Provide the [x, y] coordinate of the cell's center where the given text is located.  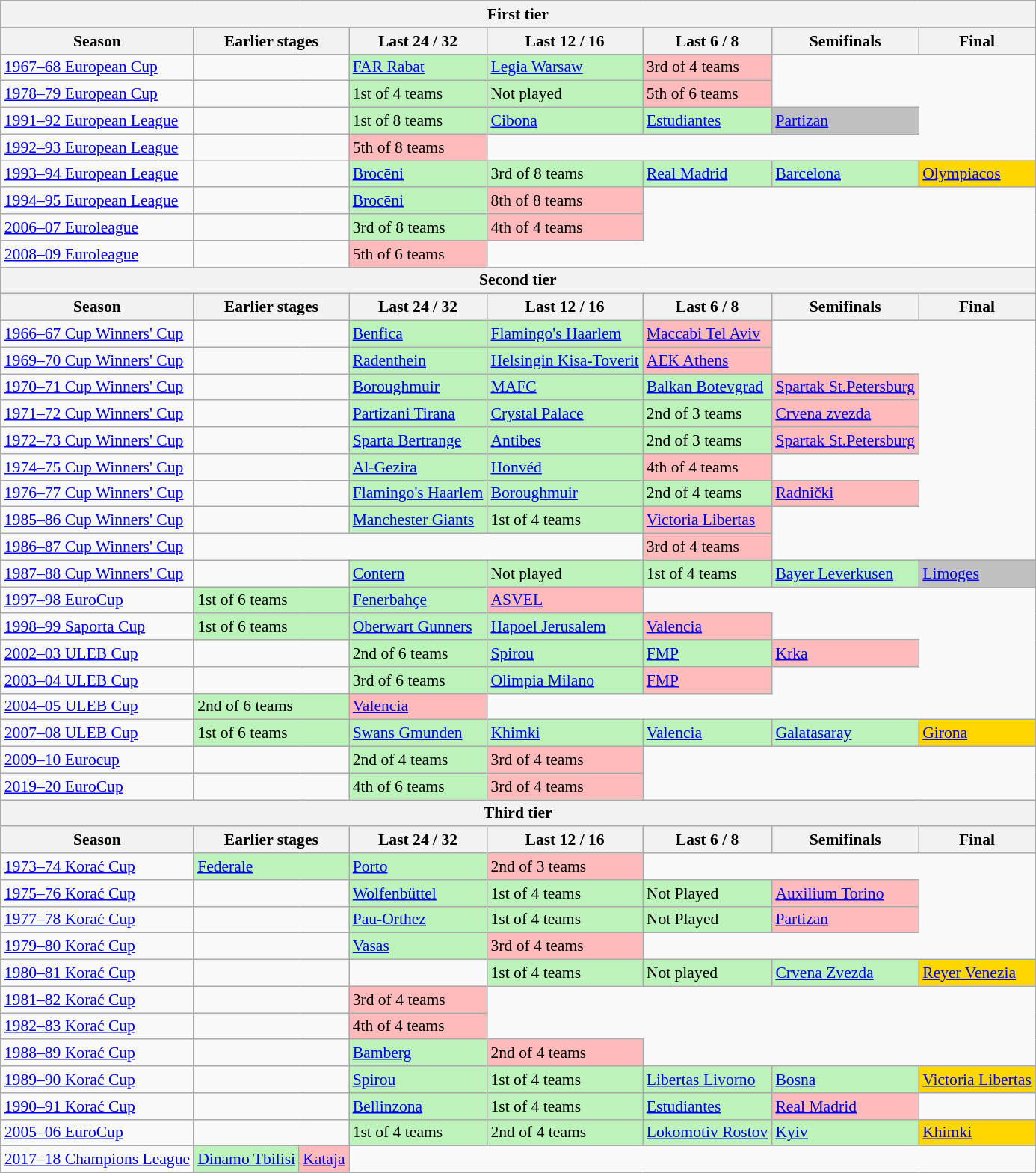
Antibes [564, 440]
Kataja [324, 1160]
Dinamo Tbilisi [247, 1160]
Crystal Palace [564, 414]
Second tier [518, 280]
Limoges [977, 573]
1990–91 Korać Cup [97, 1106]
Galatasaray [845, 733]
Libertas Livorno [707, 1080]
1982–83 Korać Cup [97, 1026]
Crvena zvezda [845, 414]
Third tier [518, 813]
2003–04 ULEB Cup [97, 680]
1970–71 Cup Winners' Cup [97, 387]
1978–79 European Cup [97, 94]
1974–75 Cup Winners' Cup [97, 467]
4th of 6 teams [419, 786]
1977–78 Korać Cup [97, 920]
1967–68 European Cup [97, 67]
1972–73 Cup Winners' Cup [97, 440]
Swans Gmunden [419, 733]
1997–98 EuroCup [97, 600]
Oberwart Gunners [419, 627]
Contern [419, 573]
1971–72 Cup Winners' Cup [97, 414]
1966–67 Cup Winners' Cup [97, 334]
Legia Warsaw [564, 67]
2008–09 Euroleague [97, 254]
Helsingin Kisa-Toverit [564, 360]
Bellinzona [419, 1106]
Kyiv [845, 1133]
1979–80 Korać Cup [97, 946]
1975–76 Korać Cup [97, 893]
1992–93 European League [97, 147]
Olympiacos [977, 174]
8th of 8 teams [564, 201]
Krka [845, 653]
1980–81 Korać Cup [97, 973]
Radenthein [419, 360]
1994–95 European League [97, 201]
1981–82 Korać Cup [97, 1000]
2005–06 EuroCup [97, 1133]
Wolfenbüttel [419, 893]
2002–03 ULEB Cup [97, 653]
1973–74 Korać Cup [97, 866]
1991–92 European League [97, 121]
1976–77 Cup Winners' Cup [97, 493]
2017–18 Champions League [97, 1160]
Porto [419, 866]
Manchester Giants [419, 520]
Barcelona [845, 174]
Hapoel Jerusalem [564, 627]
1998–99 Saporta Cup [97, 627]
2007–08 ULEB Cup [97, 733]
Radnički [845, 493]
1969–70 Cup Winners' Cup [97, 360]
Cibona [564, 121]
Sparta Bertrange [419, 440]
Partizani Tirana [419, 414]
AEK Athens [707, 360]
5th of 8 teams [419, 147]
1st of 8 teams [419, 121]
2006–07 Euroleague [97, 227]
Lokomotiv Rostov [707, 1133]
Girona [977, 733]
3rd of 6 teams [419, 680]
Maccabi Tel Aviv [707, 334]
1988–89 Korać Cup [97, 1053]
Bamberg [419, 1053]
Honvéd [564, 467]
2004–05 ULEB Cup [97, 706]
Pau-Orthez [419, 920]
1989–90 Korać Cup [97, 1080]
1986–87 Cup Winners' Cup [97, 547]
Bosna [845, 1080]
Bayer Leverkusen [845, 573]
Crvena Zvezda [845, 973]
Vasas [419, 946]
MAFC [564, 387]
1985–86 Cup Winners' Cup [97, 520]
First tier [518, 14]
1987–88 Cup Winners' Cup [97, 573]
2009–10 Eurocup [97, 760]
Benfica [419, 334]
Federale [271, 866]
Reyer Venezia [977, 973]
Fenerbahçe [419, 600]
Olimpia Milano [564, 680]
2019–20 EuroCup [97, 786]
Balkan Botevgrad [707, 387]
Al-Gezira [419, 467]
FAR Rabat [419, 67]
1993–94 European League [97, 174]
ASVEL [564, 600]
Auxilium Torino [845, 893]
